Pinpoint the cell where the given text exists, returning its (X, Y) midpoint coordinate. 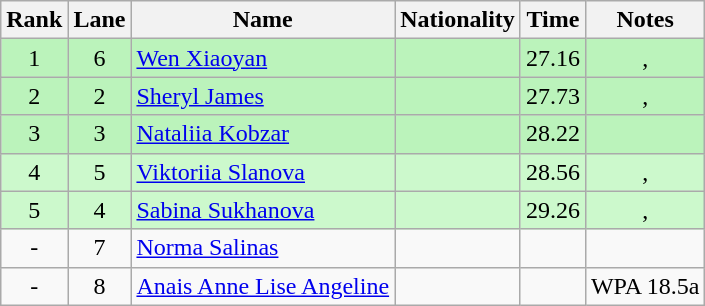
Anais Anne Lise Angeline (263, 286)
Time (552, 20)
Viktoriia Slanova (263, 172)
Nationality (458, 20)
Rank (34, 20)
8 (100, 286)
Wen Xiaoyan (263, 58)
Sheryl James (263, 96)
WPA 18.5a (645, 286)
7 (100, 248)
Name (263, 20)
29.26 (552, 210)
Norma Salinas (263, 248)
Notes (645, 20)
Sabina Sukhanova (263, 210)
28.22 (552, 134)
27.16 (552, 58)
Lane (100, 20)
28.56 (552, 172)
6 (100, 58)
27.73 (552, 96)
1 (34, 58)
Nataliia Kobzar (263, 134)
